Pinpoint the cell where the given text exists, returning its (x, y) midpoint coordinate. 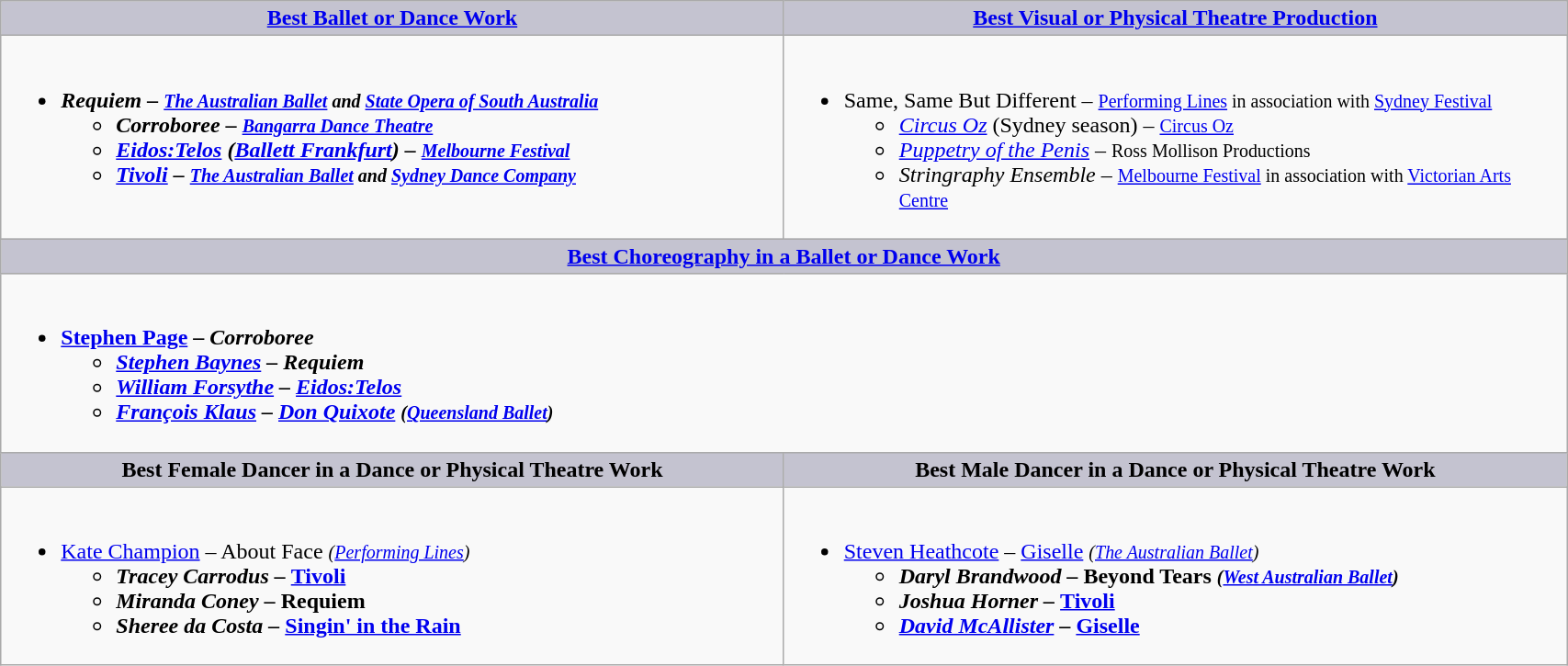
Stephen Page – CorroboreeStephen Baynes – RequiemWilliam Forsythe – Eidos:TelosFrançois Klaus – Don Quixote (Queensland Ballet) (784, 363)
Best Choreography in a Ballet or Dance Work (784, 256)
Best Male Dancer in a Dance or Physical Theatre Work (1175, 469)
Best Female Dancer in a Dance or Physical Theatre Work (392, 469)
Kate Champion – About Face (Performing Lines)Tracey Carrodus – TivoliMiranda Coney – RequiemSheree da Costa – Singin' in the Rain (392, 576)
Best Visual or Physical Theatre Production (1175, 18)
Best Ballet or Dance Work (392, 18)
